Identify which cell holds the provided text, then report its (x, y) central coordinate. 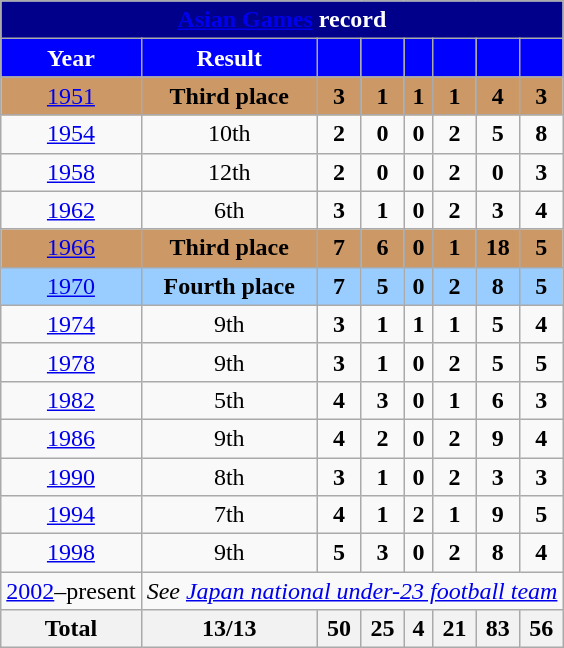
1958 (71, 172)
12th (229, 172)
1986 (71, 438)
21 (454, 629)
5th (229, 400)
Asian Games record (282, 20)
83 (498, 629)
13/13 (229, 629)
7th (229, 515)
Result (229, 58)
1966 (71, 248)
Total (71, 629)
1998 (71, 553)
6th (229, 210)
1994 (71, 515)
56 (542, 629)
See Japan national under-23 football team (352, 591)
1982 (71, 400)
1970 (71, 286)
1962 (71, 210)
1951 (71, 96)
18 (498, 248)
25 (382, 629)
Fourth place (229, 286)
50 (338, 629)
1978 (71, 362)
2002–present (71, 591)
1954 (71, 134)
1974 (71, 324)
1990 (71, 477)
Year (71, 58)
8th (229, 477)
10th (229, 134)
